Find where the given text appears and provide that cell's center as [X, Y] coordinate. 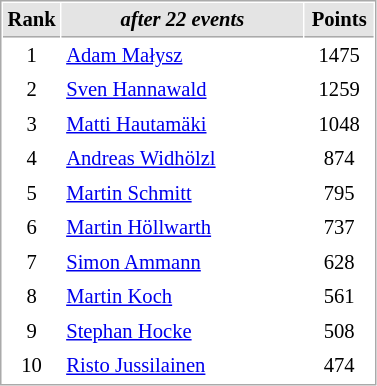
561 [340, 296]
737 [340, 228]
Martin Höllwarth [183, 228]
Martin Schmitt [183, 194]
Martin Koch [183, 296]
Rank [32, 20]
508 [340, 332]
1475 [340, 56]
474 [340, 366]
Stephan Hocke [183, 332]
10 [32, 366]
1 [32, 56]
Risto Jussilainen [183, 366]
1048 [340, 124]
795 [340, 194]
9 [32, 332]
after 22 events [183, 20]
874 [340, 158]
6 [32, 228]
Adam Małysz [183, 56]
Andreas Widhölzl [183, 158]
Matti Hautamäki [183, 124]
2 [32, 90]
7 [32, 262]
Simon Ammann [183, 262]
628 [340, 262]
1259 [340, 90]
4 [32, 158]
5 [32, 194]
Sven Hannawald [183, 90]
Points [340, 20]
3 [32, 124]
8 [32, 296]
